Return the [x, y] coordinate for the center point of the cell that contains the specified text.  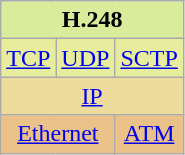
H.248 [92, 20]
TCP [28, 58]
IP [92, 96]
Ethernet [58, 134]
ATM [149, 134]
UDP [86, 58]
SCTP [149, 58]
